Output the [X, Y] coordinate of the center of the cell containing the given text.  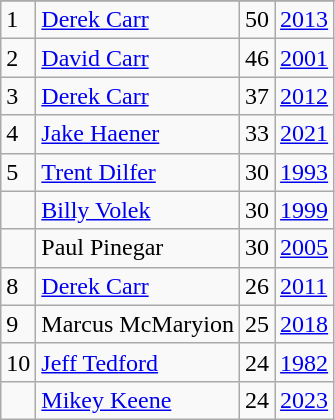
Trent Dilfer [138, 172]
46 [258, 58]
Billy Volek [138, 210]
26 [258, 286]
1 [18, 20]
10 [18, 362]
David Carr [138, 58]
Jake Haener [138, 134]
3 [18, 96]
2021 [304, 134]
2023 [304, 400]
33 [258, 134]
37 [258, 96]
Paul Pinegar [138, 248]
2011 [304, 286]
8 [18, 286]
1982 [304, 362]
5 [18, 172]
Mikey Keene [138, 400]
Marcus McMaryion [138, 324]
2005 [304, 248]
2 [18, 58]
Jeff Tedford [138, 362]
2001 [304, 58]
4 [18, 134]
9 [18, 324]
2012 [304, 96]
1999 [304, 210]
25 [258, 324]
50 [258, 20]
1993 [304, 172]
2013 [304, 20]
2018 [304, 324]
